Return the [x, y] coordinate for the center point of the cell that contains the specified text.  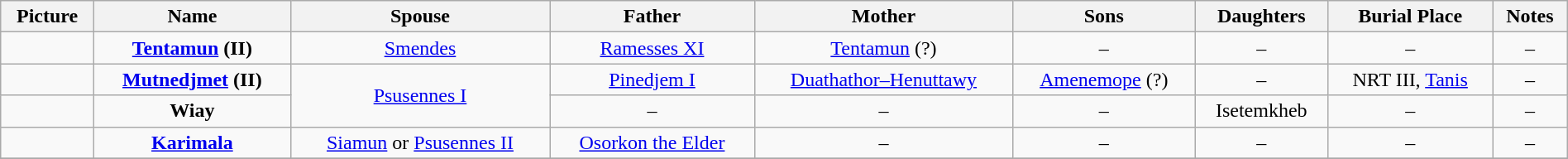
Mother [883, 17]
Father [652, 17]
Sons [1104, 17]
Name [193, 17]
Daughters [1262, 17]
Spouse [420, 17]
Duathathor–Henuttawy [883, 79]
Tentamun (?) [883, 48]
Ramesses XI [652, 48]
Karimala [193, 142]
Mutnedjmet (II) [193, 79]
Burial Place [1411, 17]
Wiay [193, 111]
NRT III, Tanis [1411, 79]
Smendes [420, 48]
Osorkon the Elder [652, 142]
Siamun or Psusennes II [420, 142]
Pinedjem I [652, 79]
Tentamun (II) [193, 48]
Psusennes I [420, 95]
Notes [1530, 17]
Picture [48, 17]
Isetemkheb [1262, 111]
Amenemope (?) [1104, 79]
